Pinpoint the cell where the given text exists, returning its (X, Y) midpoint coordinate. 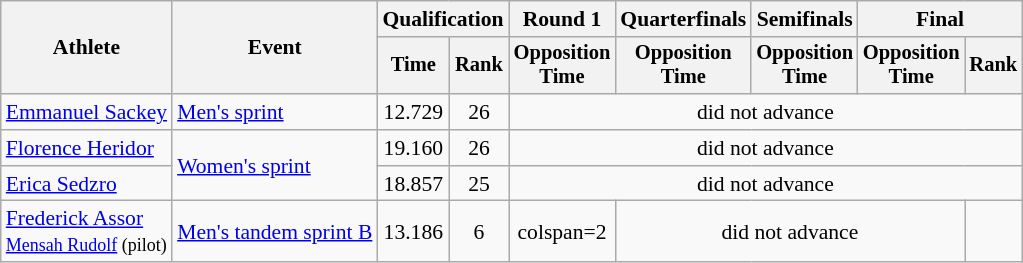
Final (940, 19)
12.729 (413, 112)
19.160 (413, 148)
6 (479, 232)
Florence Heridor (86, 148)
Emmanuel Sackey (86, 112)
18.857 (413, 184)
colspan=2 (562, 232)
Women's sprint (274, 166)
25 (479, 184)
Event (274, 48)
Men's sprint (274, 112)
13.186 (413, 232)
Quarterfinals (683, 19)
Erica Sedzro (86, 184)
Men's tandem sprint B (274, 232)
Semifinals (804, 19)
Time (413, 66)
Athlete (86, 48)
Qualification (442, 19)
Round 1 (562, 19)
Frederick AssorMensah Rudolf (pilot) (86, 232)
